Detect which cell encompasses the target text, then output its (x, y) center coordinate. 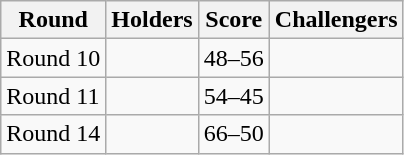
Holders (152, 20)
Round 10 (54, 58)
Challengers (336, 20)
54–45 (234, 96)
Round 14 (54, 134)
Score (234, 20)
Round 11 (54, 96)
48–56 (234, 58)
66–50 (234, 134)
Round (54, 20)
